Detect which cell encompasses the target text, then output its [x, y] center coordinate. 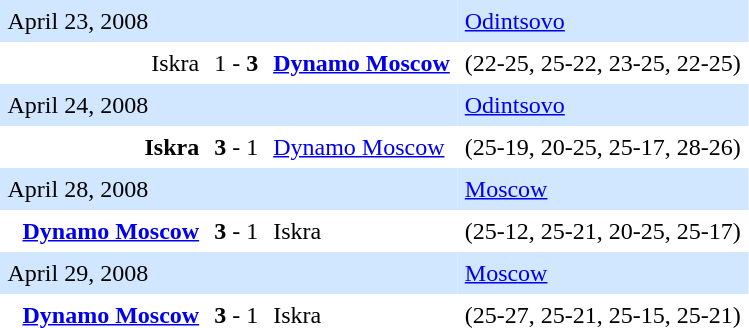
1 - 3 [236, 63]
April 23, 2008 [228, 21]
(25-12, 25-21, 20-25, 25-17) [602, 231]
April 29, 2008 [228, 273]
April 24, 2008 [228, 105]
(25-19, 20-25, 25-17, 28-26) [602, 147]
(22-25, 25-22, 23-25, 22-25) [602, 63]
April 28, 2008 [228, 189]
